Extract the (x, y) coordinate from the center of the cell holding the provided text.  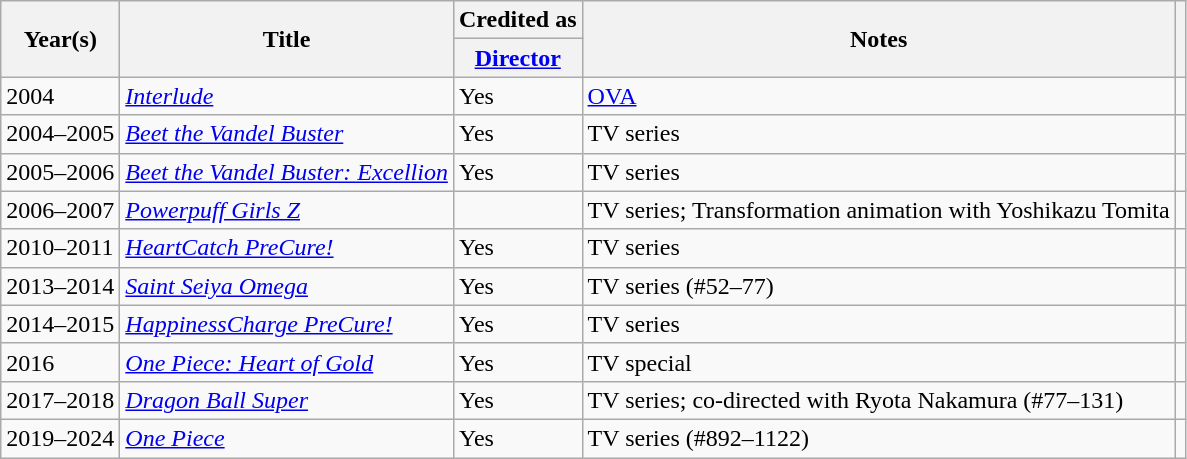
2019–2024 (60, 438)
Powerpuff Girls Z (287, 210)
Credited as (518, 20)
Saint Seiya Omega (287, 286)
2005–2006 (60, 172)
2010–2011 (60, 248)
2004–2005 (60, 134)
One Piece (287, 438)
Beet the Vandel Buster (287, 134)
TV series (#892–1122) (878, 438)
Dragon Ball Super (287, 400)
Director (518, 58)
2004 (60, 96)
Interlude (287, 96)
2016 (60, 362)
TV series (#52–77) (878, 286)
2017–2018 (60, 400)
2013–2014 (60, 286)
TV series; Transformation animation with Yoshikazu Tomita (878, 210)
2014–2015 (60, 324)
HappinessCharge PreCure! (287, 324)
2006–2007 (60, 210)
HeartCatch PreCure! (287, 248)
Beet the Vandel Buster: Excellion (287, 172)
One Piece: Heart of Gold (287, 362)
TV series; co-directed with Ryota Nakamura (#77–131) (878, 400)
OVA (878, 96)
Title (287, 39)
Notes (878, 39)
TV special (878, 362)
Year(s) (60, 39)
